Return the [X, Y] coordinate for the center point of the cell that contains the specified text.  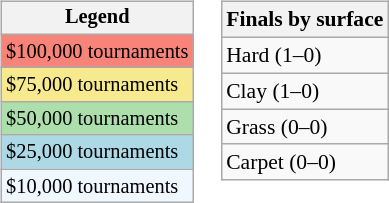
$100,000 tournaments [97, 51]
$50,000 tournaments [97, 119]
Hard (1–0) [304, 55]
Clay (1–0) [304, 91]
Finals by surface [304, 20]
$75,000 tournaments [97, 85]
Grass (0–0) [304, 127]
$25,000 tournaments [97, 152]
$10,000 tournaments [97, 186]
Legend [97, 18]
Carpet (0–0) [304, 162]
